Identify which cell holds the provided text, then report its [x, y] central coordinate. 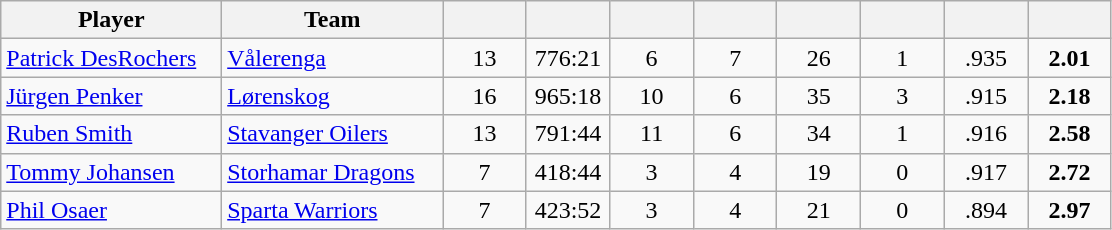
Phil Osaer [112, 210]
Lørenskog [332, 96]
.916 [986, 134]
Stavanger Oilers [332, 134]
2.72 [1070, 172]
Jürgen Penker [112, 96]
2.01 [1070, 58]
Sparta Warriors [332, 210]
21 [819, 210]
.935 [986, 58]
Vålerenga [332, 58]
11 [652, 134]
Player [112, 20]
Ruben Smith [112, 134]
.894 [986, 210]
Patrick DesRochers [112, 58]
2.18 [1070, 96]
10 [652, 96]
16 [485, 96]
.917 [986, 172]
.915 [986, 96]
791:44 [568, 134]
26 [819, 58]
423:52 [568, 210]
Tommy Johansen [112, 172]
34 [819, 134]
965:18 [568, 96]
Storhamar Dragons [332, 172]
418:44 [568, 172]
Team [332, 20]
2.97 [1070, 210]
776:21 [568, 58]
2.58 [1070, 134]
19 [819, 172]
35 [819, 96]
